Return [x, y] of the center of cell containing provided text 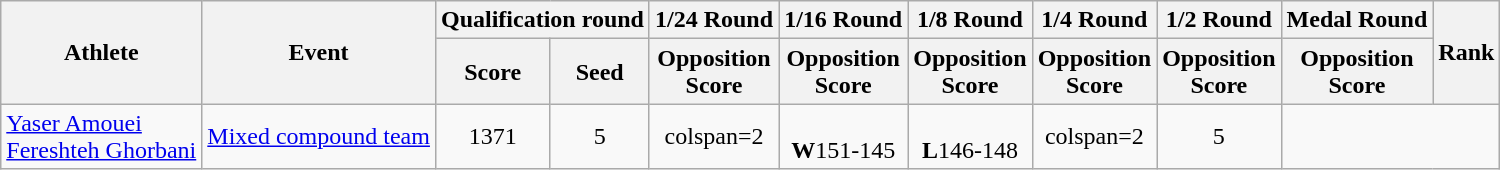
Rank [1466, 52]
Event [319, 52]
Mixed compound team [319, 136]
Yaser AmoueiFereshteh Ghorbani [102, 136]
1/16 Round [844, 20]
1/4 Round [1094, 20]
1/2 Round [1219, 20]
1/24 Round [714, 20]
L146-148 [970, 136]
Medal Round [1357, 20]
1371 [492, 136]
W151-145 [844, 136]
Athlete [102, 52]
Seed [600, 72]
1/8 Round [970, 20]
Score [492, 72]
Qualification round [542, 20]
